Search for the cell housing the specified text and yield its [X, Y] center coordinate. 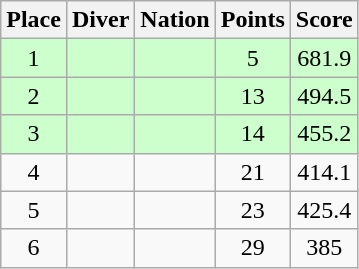
1 [34, 58]
Diver [100, 20]
23 [252, 210]
4 [34, 172]
Score [324, 20]
6 [34, 248]
425.4 [324, 210]
Nation [175, 20]
29 [252, 248]
455.2 [324, 134]
13 [252, 96]
385 [324, 248]
21 [252, 172]
3 [34, 134]
494.5 [324, 96]
Points [252, 20]
14 [252, 134]
2 [34, 96]
681.9 [324, 58]
Place [34, 20]
414.1 [324, 172]
